Search for the cell housing the specified text and yield its (x, y) center coordinate. 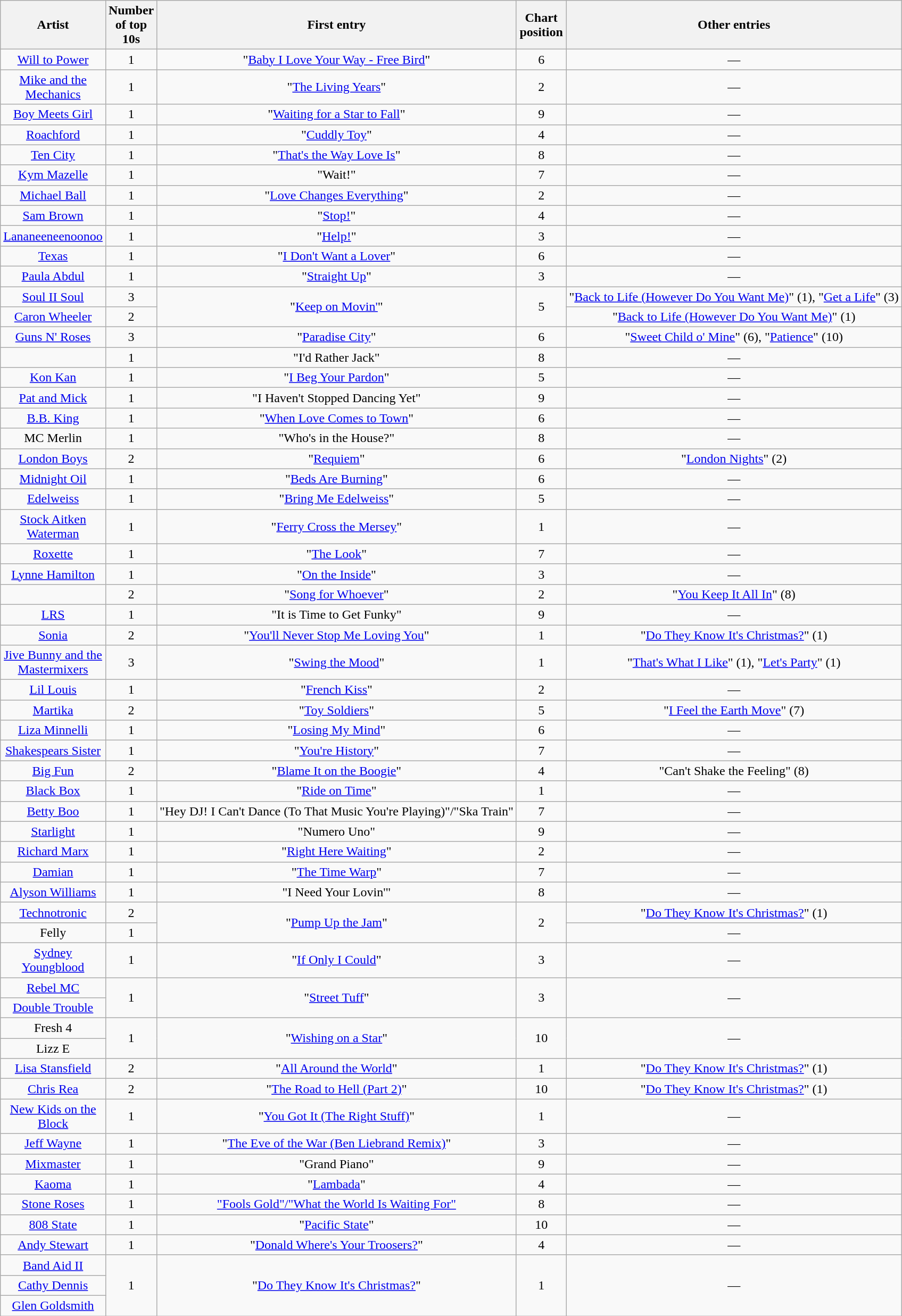
"The Look" (336, 554)
"Pacific State" (336, 1225)
"I Beg Your Pardon" (336, 378)
Will to Power (53, 60)
Fresh 4 (53, 1028)
"Help!" (336, 236)
"Toy Soldiers" (336, 710)
Betty Boo (53, 811)
Felly (53, 932)
Lizz E (53, 1048)
Shakespears Sister (53, 751)
"On the Inside" (336, 574)
"Wishing on a Star" (336, 1038)
"French Kiss" (336, 690)
"Hey DJ! I Can't Dance (To That Music You're Playing)"/"Ska Train" (336, 811)
Chart position (541, 25)
Sydney Youngblood (53, 960)
"Numero Uno" (336, 831)
"Paradise City" (336, 337)
Stock Aitken Waterman (53, 527)
London Boys (53, 459)
"Keep on Movin'" (336, 306)
"I Need Your Lovin'" (336, 892)
LRS (53, 614)
"The Time Warp" (336, 872)
Michael Ball (53, 195)
"Donald Where's Your Troosers?" (336, 1245)
New Kids on the Block (53, 1116)
Starlight (53, 831)
"You're History" (336, 751)
"Fools Gold"/"What the World Is Waiting For" (336, 1204)
"Beds Are Burning" (336, 479)
Damian (53, 872)
Kaoma (53, 1184)
"When Love Comes to Town" (336, 418)
"All Around the World" (336, 1069)
B.B. King (53, 418)
Jive Bunny and the Mastermixers (53, 663)
"Straight Up" (336, 276)
Other entries (734, 25)
"Stop!" (336, 215)
Lil Louis (53, 690)
"London Nights" (2) (734, 459)
"That's the Way Love Is" (336, 155)
Midnight Oil (53, 479)
Boy Meets Girl (53, 114)
Paula Abdul (53, 276)
"The Road to Hell (Part 2)" (336, 1089)
"Love Changes Everything" (336, 195)
"If Only I Could" (336, 960)
Black Box (53, 791)
Lynne Hamilton (53, 574)
Richard Marx (53, 852)
Lisa Stansfield (53, 1069)
"Losing My Mind" (336, 730)
Andy Stewart (53, 1245)
Jeff Wayne (53, 1144)
Guns N' Roses (53, 337)
Ten City (53, 155)
"Grand Piano" (336, 1164)
"I Don't Want a Lover" (336, 256)
Rebel MC (53, 988)
"I Feel the Earth Move" (7) (734, 710)
Number of top 10s (131, 25)
"Ferry Cross the Mersey" (336, 527)
"I Haven't Stopped Dancing Yet" (336, 398)
Soul II Soul (53, 296)
"I'd Rather Jack" (336, 357)
Caron Wheeler (53, 317)
"Street Tuff" (336, 998)
808 State (53, 1225)
"Wait!" (336, 175)
"Swing the Mood" (336, 663)
Martika (53, 710)
Cathy Dennis (53, 1285)
"Bring Me Edelweiss" (336, 499)
Glen Goldsmith (53, 1305)
Artist (53, 25)
Mixmaster (53, 1164)
Texas (53, 256)
Technotronic (53, 912)
"It is Time to Get Funky" (336, 614)
"Pump Up the Jam" (336, 922)
Edelweiss (53, 499)
"Lambada" (336, 1184)
"Sweet Child o' Mine" (6), "Patience" (10) (734, 337)
"Cuddly Toy" (336, 135)
"You Keep It All In" (8) (734, 594)
Sonia (53, 635)
First entry (336, 25)
Mike and the Mechanics (53, 87)
Roxette (53, 554)
"The Eve of the War (Ben Liebrand Remix)" (336, 1144)
"Baby I Love Your Way - Free Bird" (336, 60)
Big Fun (53, 771)
"You'll Never Stop Me Loving You" (336, 635)
"Back to Life (However Do You Want Me)" (1), "Get a Life" (3) (734, 296)
Pat and Mick (53, 398)
Double Trouble (53, 1008)
Lananeeneenoonoo (53, 236)
Stone Roses (53, 1204)
"You Got It (The Right Stuff)" (336, 1116)
"Song for Whoever" (336, 594)
"Who's in the House?" (336, 438)
Liza Minnelli (53, 730)
Sam Brown (53, 215)
"Requiem" (336, 459)
"Waiting for a Star to Fall" (336, 114)
Roachford (53, 135)
"That's What I Like" (1), "Let's Party" (1) (734, 663)
Kym Mazelle (53, 175)
"The Living Years" (336, 87)
"Right Here Waiting" (336, 852)
"Ride on Time" (336, 791)
"Can't Shake the Feeling" (8) (734, 771)
"Do They Know It's Christmas?" (336, 1285)
Alyson Williams (53, 892)
Kon Kan (53, 378)
"Blame It on the Boogie" (336, 771)
Band Aid II (53, 1265)
"Back to Life (However Do You Want Me)" (1) (734, 317)
Chris Rea (53, 1089)
MC Merlin (53, 438)
